Provide the (X, Y) coordinate of the cell's center where the given text is located.  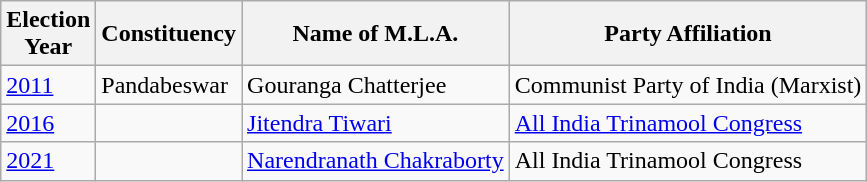
Pandabeswar (169, 85)
Jitendra Tiwari (376, 123)
Gouranga Chatterjee (376, 85)
Constituency (169, 34)
Name of M.L.A. (376, 34)
Narendranath Chakraborty (376, 161)
2016 (48, 123)
Communist Party of India (Marxist) (688, 85)
Party Affiliation (688, 34)
2021 (48, 161)
Election Year (48, 34)
2011 (48, 85)
